Detect which cell encompasses the target text, then output its (X, Y) center coordinate. 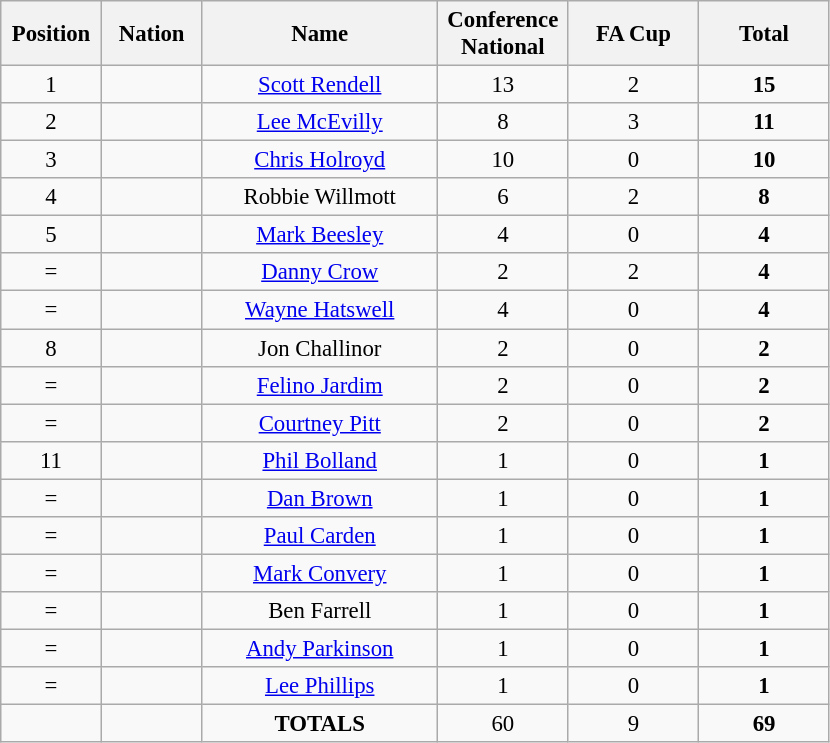
Dan Brown (320, 498)
Mark Beesley (320, 235)
Robbie Willmott (320, 197)
60 (504, 724)
Total (764, 34)
Wayne Hatswell (320, 310)
FA Cup (634, 34)
15 (764, 85)
Lee Phillips (320, 686)
Jon Challinor (320, 348)
Felino Jardim (320, 385)
Courtney Pitt (320, 423)
Lee McEvilly (320, 122)
Nation (152, 34)
TOTALS (320, 724)
69 (764, 724)
5 (52, 235)
Chris Holroyd (320, 160)
Conference National (504, 34)
Phil Bolland (320, 460)
Ben Farrell (320, 611)
13 (504, 85)
Name (320, 34)
6 (504, 197)
Position (52, 34)
9 (634, 724)
Paul Carden (320, 536)
Andy Parkinson (320, 648)
Scott Rendell (320, 85)
Danny Crow (320, 273)
Mark Convery (320, 573)
